Find where the given text appears and provide that cell's center as [x, y] coordinate. 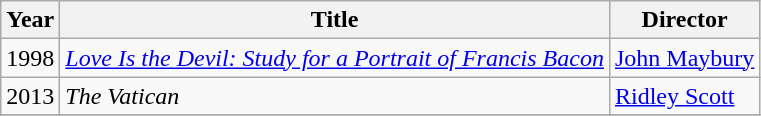
Title [335, 20]
1998 [30, 58]
2013 [30, 96]
Director [684, 20]
Year [30, 20]
John Maybury [684, 58]
Ridley Scott [684, 96]
Love Is the Devil: Study for a Portrait of Francis Bacon [335, 58]
The Vatican [335, 96]
